Extract the [x, y] coordinate from the center of the cell holding the provided text.  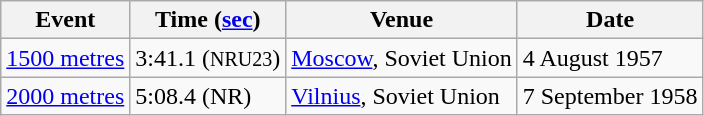
Venue [402, 20]
4 August 1957 [610, 58]
7 September 1958 [610, 96]
5:08.4 (NR) [208, 96]
Event [66, 20]
1500 metres [66, 58]
Date [610, 20]
Vilnius, Soviet Union [402, 96]
Time (sec) [208, 20]
2000 metres [66, 96]
Moscow, Soviet Union [402, 58]
3:41.1 (NRU23) [208, 58]
